Capture the cell that displays the provided text and extract its [X, Y] central coordinate. 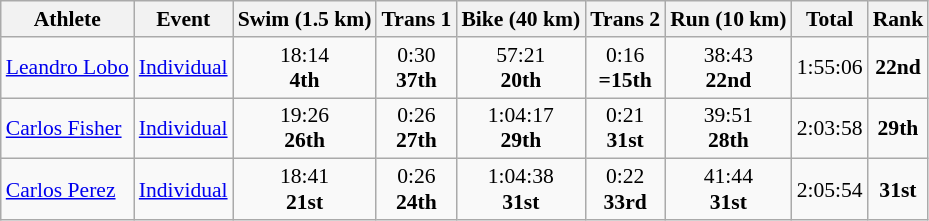
0:3037th [416, 68]
0:2624th [416, 190]
18:4121st [305, 190]
2:03:58 [830, 128]
22nd [898, 68]
Event [184, 19]
Run (10 km) [728, 19]
29th [898, 128]
38:4322nd [728, 68]
Carlos Perez [68, 190]
Carlos Fisher [68, 128]
41:4431st [728, 190]
Trans 1 [416, 19]
0:2131st [625, 128]
0:2233rd [625, 190]
19:2626th [305, 128]
31st [898, 190]
Athlete [68, 19]
Total [830, 19]
57:2120th [520, 68]
2:05:54 [830, 190]
Trans 2 [625, 19]
1:55:06 [830, 68]
0:16=15th [625, 68]
Leandro Lobo [68, 68]
18:144th [305, 68]
Rank [898, 19]
39:5128th [728, 128]
Bike (40 km) [520, 19]
Swim (1.5 km) [305, 19]
0:2627th [416, 128]
1:04:3831st [520, 190]
1:04:1729th [520, 128]
